From the cell containing the given text, extract its center point as [X, Y] coordinate. 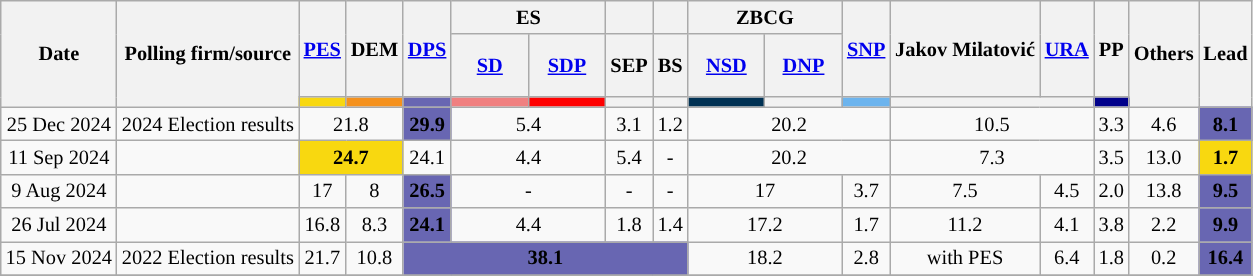
24.7 [351, 157]
13.0 [1164, 157]
URA [1067, 48]
10.5 [992, 124]
26.5 [427, 191]
3.8 [1112, 225]
11.2 [965, 225]
BS [670, 66]
SEP [630, 66]
0.2 [1164, 258]
21.8 [351, 124]
Polling firm/source [208, 53]
SNP [866, 48]
2.0 [1112, 191]
38.1 [546, 258]
2022 Election results [208, 258]
DNP [804, 66]
8.1 [1225, 124]
21.7 [322, 258]
3.1 [630, 124]
3.7 [866, 191]
1.4 [670, 225]
16.8 [322, 225]
25 Dec 2024 [59, 124]
SD [490, 66]
4.6 [1164, 124]
9.5 [1225, 191]
3.3 [1112, 124]
with PES [965, 258]
ES [528, 17]
NSD [726, 66]
DPS [427, 48]
Lead [1225, 53]
2024 Election results [208, 124]
6.4 [1067, 258]
16.4 [1225, 258]
7.3 [992, 157]
DEM [374, 48]
4.5 [1067, 191]
13.8 [1164, 191]
8 [374, 191]
3.5 [1112, 157]
ZBCG [765, 17]
1.2 [670, 124]
Jakov Milatović [965, 48]
PES [322, 48]
17.2 [765, 225]
15 Nov 2024 [59, 258]
9 Aug 2024 [59, 191]
8.3 [374, 225]
29.9 [427, 124]
SDP [566, 66]
10.8 [374, 258]
26 Jul 2024 [59, 225]
9.9 [1225, 225]
2.8 [866, 258]
Date [59, 53]
4.1 [1067, 225]
18.2 [765, 258]
11 Sep 2024 [59, 157]
2.2 [1164, 225]
7.5 [965, 191]
Others [1164, 53]
PP [1112, 48]
